Scan for the cell matching the given text and deliver its [x, y] coordinate at center. 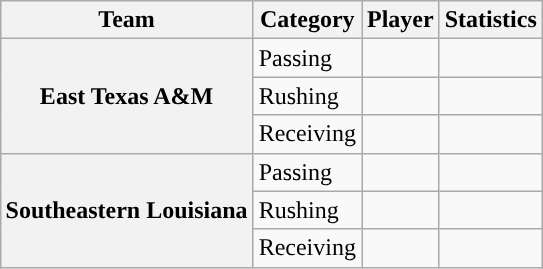
Statistics [490, 20]
Player [401, 20]
Southeastern Louisiana [126, 210]
East Texas A&M [126, 96]
Category [307, 20]
Team [126, 20]
